Extract the [x, y] coordinate from the center of the cell holding the provided text.  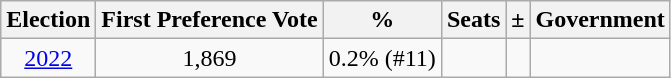
Government [600, 20]
% [382, 20]
1,869 [210, 58]
± [518, 20]
Election [48, 20]
2022 [48, 58]
0.2% (#11) [382, 58]
Seats [473, 20]
First Preference Vote [210, 20]
